Return [x, y] of the center of cell containing provided text 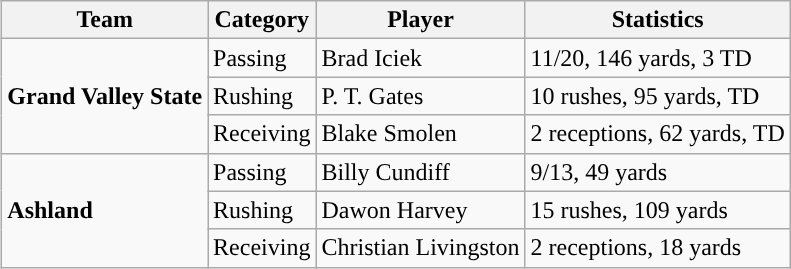
Statistics [658, 20]
Team [105, 20]
Grand Valley State [105, 96]
Ashland [105, 210]
Billy Cundiff [420, 172]
2 receptions, 18 yards [658, 248]
9/13, 49 yards [658, 172]
Christian Livingston [420, 248]
11/20, 146 yards, 3 TD [658, 58]
Dawon Harvey [420, 210]
2 receptions, 62 yards, TD [658, 134]
P. T. Gates [420, 96]
15 rushes, 109 yards [658, 210]
Blake Smolen [420, 134]
Brad Iciek [420, 58]
10 rushes, 95 yards, TD [658, 96]
Category [262, 20]
Player [420, 20]
